Extract the [x, y] coordinate from the center of the cell holding the provided text.  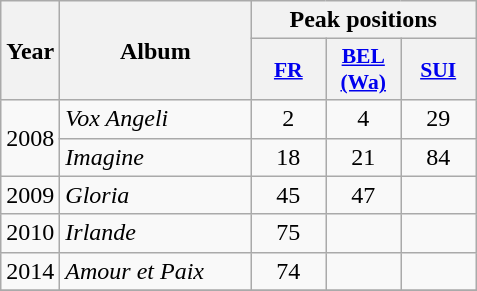
29 [438, 119]
21 [364, 157]
18 [288, 157]
SUI [438, 70]
2014 [30, 271]
74 [288, 271]
2010 [30, 233]
75 [288, 233]
47 [364, 195]
FR [288, 70]
Amour et Paix [156, 271]
Imagine [156, 157]
Vox Angeli [156, 119]
BEL (Wa) [364, 70]
Peak positions [364, 20]
45 [288, 195]
Year [30, 50]
Irlande [156, 233]
2009 [30, 195]
Album [156, 50]
Gloria [156, 195]
84 [438, 157]
2 [288, 119]
2008 [30, 138]
4 [364, 119]
